Scan for the cell matching the given text and deliver its [X, Y] coordinate at center. 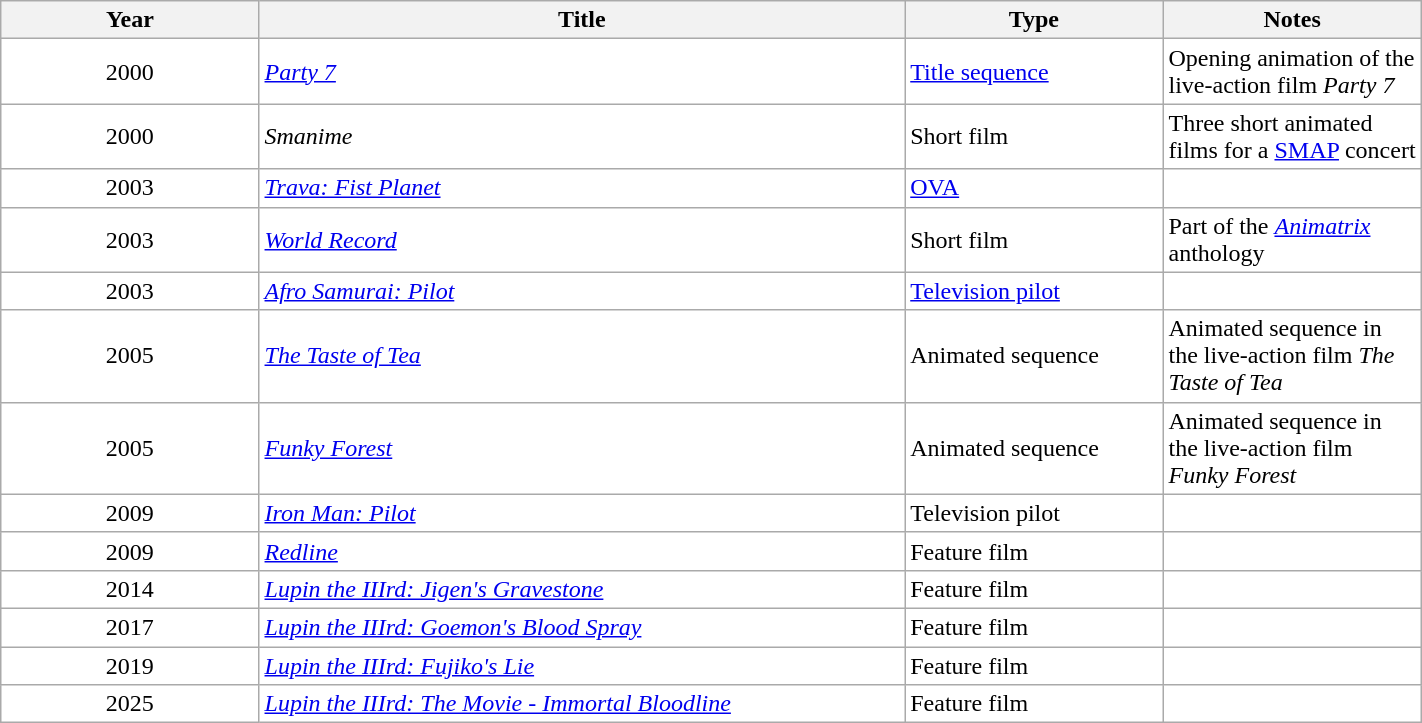
Trava: Fist Planet [582, 188]
Title [582, 20]
2014 [130, 589]
2019 [130, 665]
Part of the Animatrix anthology [1292, 240]
OVA [1034, 188]
Lupin the IIIrd: Goemon's Blood Spray [582, 627]
The Taste of Tea [582, 356]
Animated sequence in the live-action film The Taste of Tea [1292, 356]
Title sequence [1034, 72]
Smanime [582, 136]
Lupin the IIIrd: The Movie - Immortal Bloodline [582, 704]
Notes [1292, 20]
Opening animation of the live-action film Party 7 [1292, 72]
World Record [582, 240]
Animated sequence in the live-action film Funky Forest [1292, 448]
Afro Samurai: Pilot [582, 291]
Type [1034, 20]
2025 [130, 704]
Lupin the IIIrd: Jigen's Gravestone [582, 589]
Funky Forest [582, 448]
Redline [582, 551]
Year [130, 20]
Lupin the IIIrd: Fujiko's Lie [582, 665]
Iron Man: Pilot [582, 513]
2017 [130, 627]
Three short animated films for a SMAP concert [1292, 136]
Party 7 [582, 72]
